Extract the [X, Y] coordinate from the center of the cell holding the provided text.  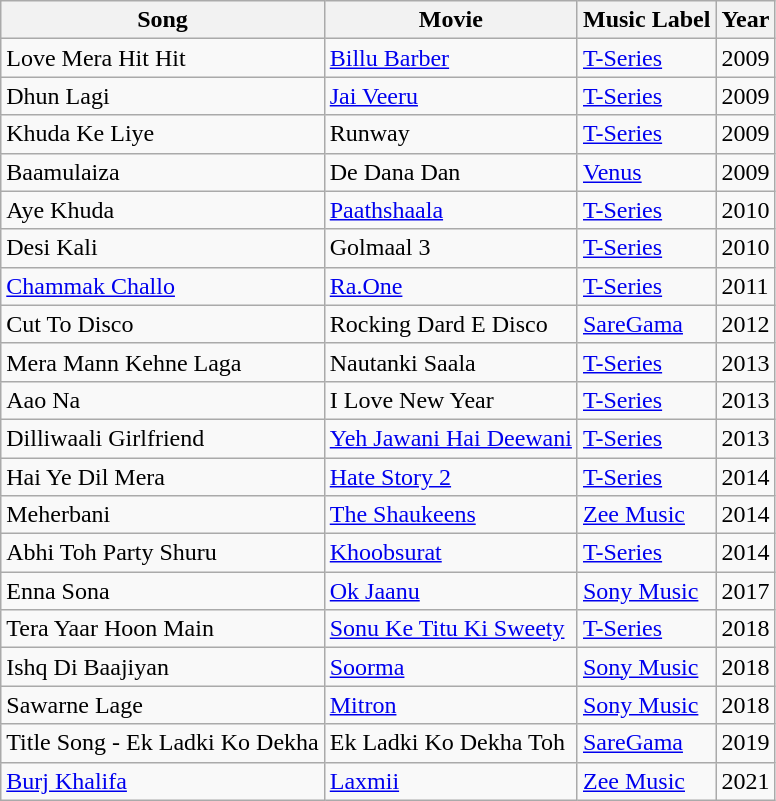
Aao Na [162, 400]
Hate Story 2 [450, 477]
Ok Jaanu [450, 591]
Movie [450, 20]
Aye Khuda [162, 210]
Laxmii [450, 781]
Cut To Disco [162, 324]
Golmaal 3 [450, 248]
Paathshaala [450, 210]
Dilliwaali Girlfriend [162, 438]
Meherbani [162, 515]
Mera Mann Kehne Laga [162, 362]
Khuda Ke Liye [162, 134]
Abhi Toh Party Shuru [162, 553]
2011 [746, 286]
2012 [746, 324]
Sonu Ke Titu Ki Sweety [450, 629]
Chammak Challo [162, 286]
Baamulaiza [162, 172]
Ek Ladki Ko Dekha Toh [450, 743]
2017 [746, 591]
Mitron [450, 705]
Nautanki Saala [450, 362]
Yeh Jawani Hai Deewani [450, 438]
Soorma [450, 667]
2019 [746, 743]
Enna Sona [162, 591]
Title Song - Ek Ladki Ko Dekha [162, 743]
Desi Kali [162, 248]
The Shaukeens [450, 515]
Khoobsurat [450, 553]
Song [162, 20]
Sawarne Lage [162, 705]
Ra.One [450, 286]
Venus [646, 172]
Tera Yaar Hoon Main [162, 629]
Dhun Lagi [162, 96]
Burj Khalifa [162, 781]
Billu Barber [450, 58]
Love Mera Hit Hit [162, 58]
I Love New Year [450, 400]
2021 [746, 781]
Hai Ye Dil Mera [162, 477]
Jai Veeru [450, 96]
Ishq Di Baajiyan [162, 667]
Music Label [646, 20]
Rocking Dard E Disco [450, 324]
De Dana Dan [450, 172]
Year [746, 20]
Runway [450, 134]
